Output the (X, Y) coordinate of the center of the cell containing the given text.  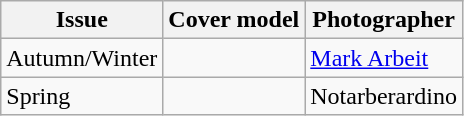
Autumn/Winter (82, 58)
Spring (82, 96)
Cover model (234, 20)
Notarberardino (384, 96)
Mark Arbeit (384, 58)
Photographer (384, 20)
Issue (82, 20)
